Provide the (X, Y) coordinate of the cell's center where the given text is located.  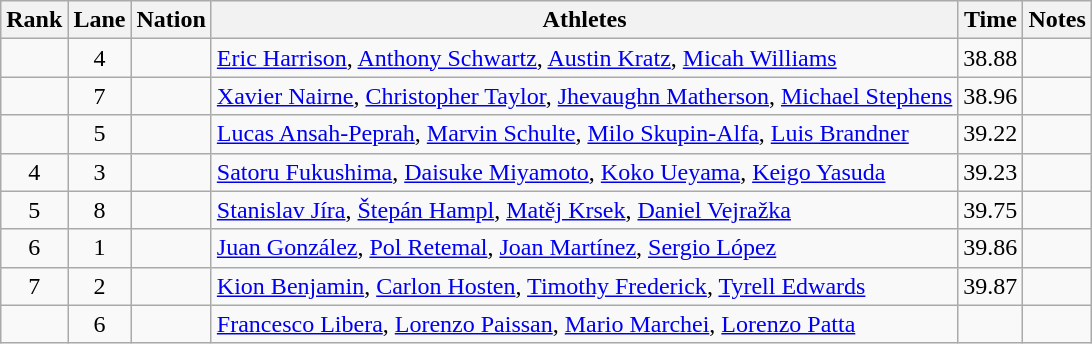
Athletes (584, 20)
39.86 (990, 248)
Notes (1057, 20)
Xavier Nairne, Christopher Taylor, Jhevaughn Matherson, Michael Stephens (584, 96)
39.75 (990, 210)
Nation (171, 20)
1 (100, 248)
Juan González, Pol Retemal, Joan Martínez, Sergio López (584, 248)
2 (100, 286)
Lane (100, 20)
Lucas Ansah-Peprah, Marvin Schulte, Milo Skupin-Alfa, Luis Brandner (584, 134)
39.22 (990, 134)
38.88 (990, 58)
8 (100, 210)
Time (990, 20)
Eric Harrison, Anthony Schwartz, Austin Kratz, Micah Williams (584, 58)
39.87 (990, 286)
Stanislav Jíra, Štepán Hampl, Matěj Krsek, Daniel Vejražka (584, 210)
Francesco Libera, Lorenzo Paissan, Mario Marchei, Lorenzo Patta (584, 324)
Kion Benjamin, Carlon Hosten, Timothy Frederick, Tyrell Edwards (584, 286)
3 (100, 172)
Satoru Fukushima, Daisuke Miyamoto, Koko Ueyama, Keigo Yasuda (584, 172)
Rank (34, 20)
38.96 (990, 96)
39.23 (990, 172)
